Output the [x, y] coordinate of the center of the cell containing the given text.  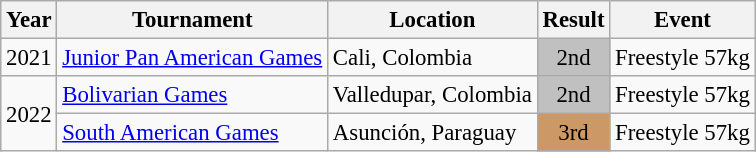
2021 [29, 58]
3rd [574, 133]
Location [433, 20]
Year [29, 20]
Asunción, Paraguay [433, 133]
2022 [29, 114]
Junior Pan American Games [192, 58]
Event [682, 20]
Valledupar, Colombia [433, 95]
South American Games [192, 133]
Result [574, 20]
Bolivarian Games [192, 95]
Cali, Colombia [433, 58]
Tournament [192, 20]
